From the cell containing the given text, extract its center point as (x, y) coordinate. 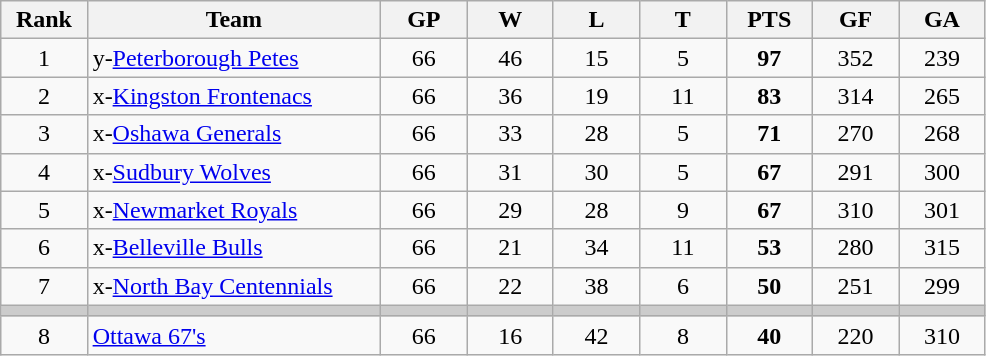
50 (769, 286)
280 (855, 248)
239 (942, 58)
x-Kingston Frontenacs (234, 96)
x-North Bay Centennials (234, 286)
15 (596, 58)
L (596, 20)
W (510, 20)
19 (596, 96)
7 (44, 286)
34 (596, 248)
42 (596, 335)
265 (942, 96)
x-Oshawa Generals (234, 134)
270 (855, 134)
T (683, 20)
3 (44, 134)
x-Belleville Bulls (234, 248)
x-Sudbury Wolves (234, 172)
83 (769, 96)
Ottawa 67's (234, 335)
301 (942, 210)
x-Newmarket Royals (234, 210)
268 (942, 134)
y-Peterborough Petes (234, 58)
Team (234, 20)
40 (769, 335)
PTS (769, 20)
2 (44, 96)
31 (510, 172)
97 (769, 58)
314 (855, 96)
53 (769, 248)
220 (855, 335)
299 (942, 286)
GA (942, 20)
30 (596, 172)
16 (510, 335)
33 (510, 134)
GP (424, 20)
71 (769, 134)
4 (44, 172)
300 (942, 172)
46 (510, 58)
Rank (44, 20)
1 (44, 58)
22 (510, 286)
29 (510, 210)
21 (510, 248)
38 (596, 286)
352 (855, 58)
9 (683, 210)
36 (510, 96)
291 (855, 172)
GF (855, 20)
251 (855, 286)
315 (942, 248)
